Locate the cell with the specified text and output its (X, Y) center coordinate. 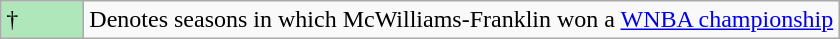
† (42, 20)
Denotes seasons in which McWilliams-Franklin won a WNBA championship (462, 20)
